Find where the given text appears and provide that cell's center as [x, y] coordinate. 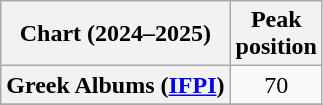
Chart (2024–2025) [116, 34]
Peakposition [276, 34]
70 [276, 85]
Greek Albums (IFPI) [116, 85]
